For the text-containing cell, return its midpoint in [X, Y] coordinate format. 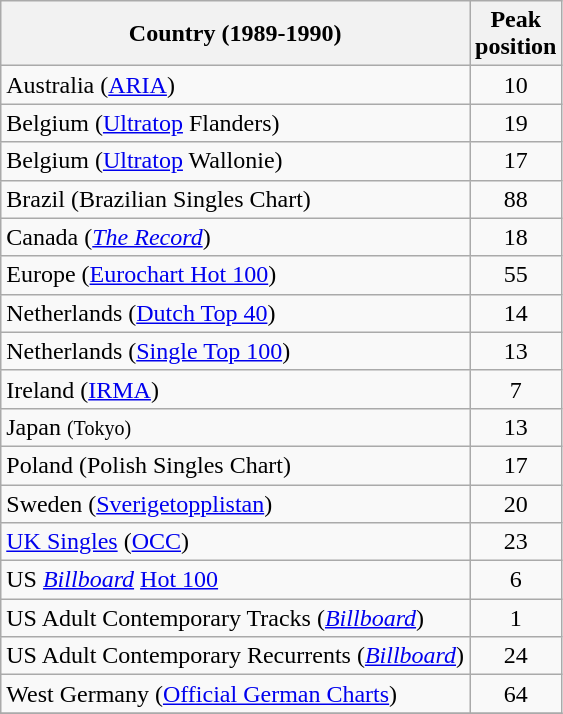
20 [516, 503]
Netherlands (Single Top 100) [236, 351]
Brazil (Brazilian Singles Chart) [236, 199]
West Germany (Official German Charts) [236, 694]
19 [516, 123]
Japan (Tokyo) [236, 427]
18 [516, 237]
23 [516, 542]
Sweden (Sverigetopplistan) [236, 503]
Australia (ARIA) [236, 85]
10 [516, 85]
64 [516, 694]
US Adult Contemporary Recurrents (Billboard) [236, 656]
24 [516, 656]
Netherlands (Dutch Top 40) [236, 313]
7 [516, 389]
Belgium (Ultratop Flanders) [236, 123]
55 [516, 275]
1 [516, 618]
Country (1989-1990) [236, 34]
UK Singles (OCC) [236, 542]
Europe (Eurochart Hot 100) [236, 275]
Ireland (IRMA) [236, 389]
US Adult Contemporary Tracks (Billboard) [236, 618]
Peakposition [516, 34]
Belgium (Ultratop Wallonie) [236, 161]
14 [516, 313]
Poland (Polish Singles Chart) [236, 465]
6 [516, 580]
US Billboard Hot 100 [236, 580]
88 [516, 199]
Canada (The Record) [236, 237]
